Search for the cell housing the specified text and yield its [x, y] center coordinate. 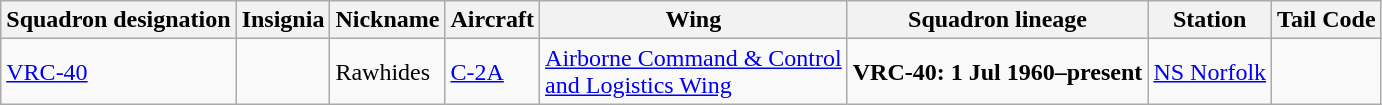
Rawhides [388, 72]
C-2A [492, 72]
Wing [694, 20]
VRC-40: 1 Jul 1960–present [998, 72]
Aircraft [492, 20]
NS Norfolk [1210, 72]
Squadron designation [118, 20]
Tail Code [1327, 20]
Airborne Command & Controland Logistics Wing [694, 72]
Insignia [283, 20]
VRC-40 [118, 72]
Station [1210, 20]
Squadron lineage [998, 20]
Nickname [388, 20]
